For the text-containing cell, return its midpoint in (x, y) coordinate format. 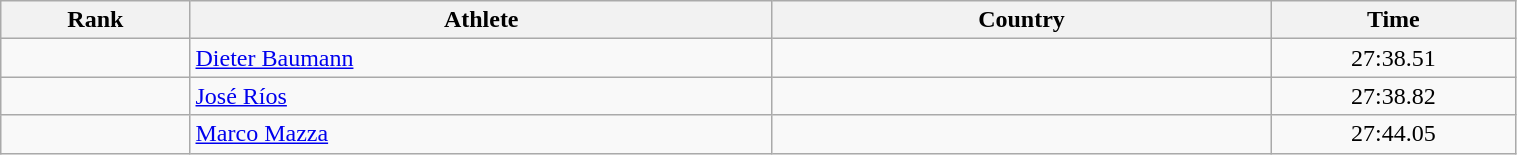
Country (1021, 20)
Dieter Baumann (481, 58)
Time (1394, 20)
27:38.82 (1394, 96)
Rank (96, 20)
Marco Mazza (481, 134)
José Ríos (481, 96)
27:44.05 (1394, 134)
Athlete (481, 20)
27:38.51 (1394, 58)
